Capture the cell that displays the provided text and extract its [x, y] central coordinate. 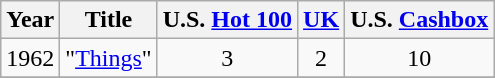
"Things" [108, 58]
U.S. Cashbox [420, 20]
UK [322, 20]
3 [227, 58]
Year [30, 20]
U.S. Hot 100 [227, 20]
Title [108, 20]
2 [322, 58]
1962 [30, 58]
10 [420, 58]
